Identify which cell holds the provided text, then report its (x, y) central coordinate. 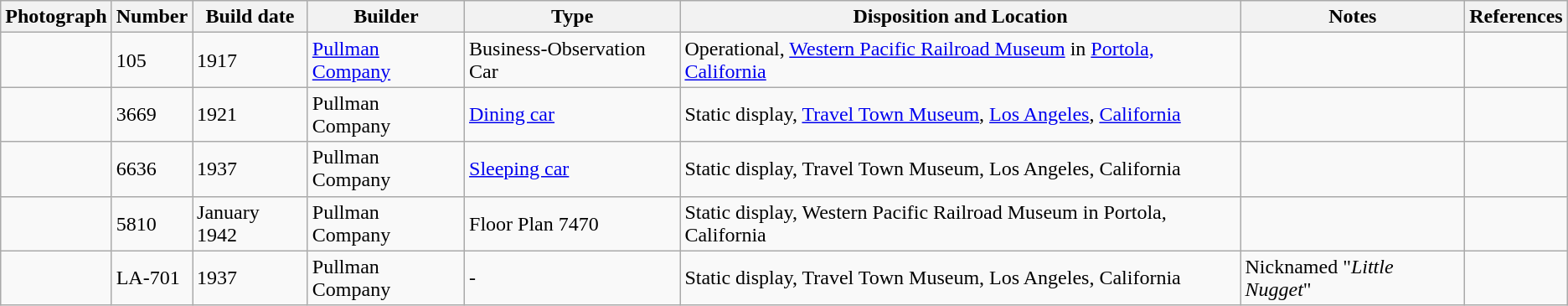
Operational, Western Pacific Railroad Museum in Portola, California (960, 60)
Photograph (56, 17)
- (573, 278)
5810 (152, 223)
3669 (152, 114)
Sleeping car (573, 169)
January 1942 (250, 223)
Type (573, 17)
105 (152, 60)
6636 (152, 169)
Notes (1353, 17)
LA-701 (152, 278)
Static display, Western Pacific Railroad Museum in Portola, California (960, 223)
1921 (250, 114)
Nicknamed "Little Nugget" (1353, 278)
Dining car (573, 114)
Build date (250, 17)
Disposition and Location (960, 17)
Floor Plan 7470 (573, 223)
References (1516, 17)
Business-Observation Car (573, 60)
1917 (250, 60)
Number (152, 17)
Builder (385, 17)
